Search for the cell housing the specified text and yield its [X, Y] center coordinate. 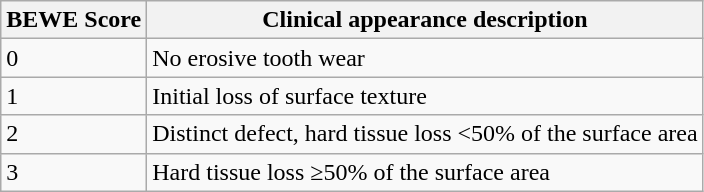
BEWE Score [74, 20]
2 [74, 134]
Clinical appearance description [425, 20]
Hard tissue loss ≥50% of the surface area [425, 172]
Distinct defect, hard tissue loss <50% of the surface area [425, 134]
Initial loss of surface texture [425, 96]
0 [74, 58]
3 [74, 172]
No erosive tooth wear [425, 58]
1 [74, 96]
